Detect which cell encompasses the target text, then output its [x, y] center coordinate. 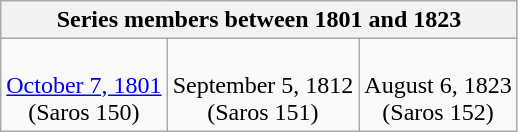
October 7, 1801(Saros 150) [84, 85]
August 6, 1823(Saros 152) [438, 85]
Series members between 1801 and 1823 [259, 20]
September 5, 1812(Saros 151) [263, 85]
